Find where the given text appears and provide that cell's center as (x, y) coordinate. 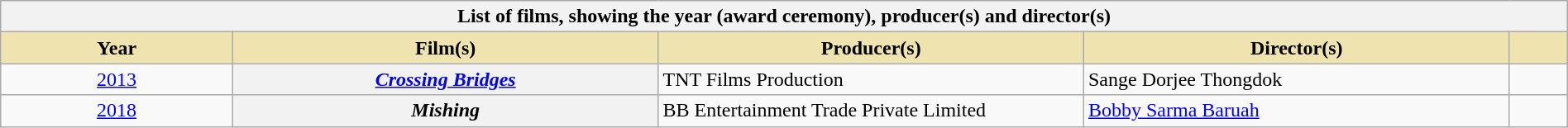
Bobby Sarma Baruah (1297, 111)
Mishing (445, 111)
2013 (117, 79)
TNT Films Production (872, 79)
List of films, showing the year (award ceremony), producer(s) and director(s) (784, 17)
2018 (117, 111)
Producer(s) (872, 48)
Film(s) (445, 48)
Crossing Bridges (445, 79)
Sange Dorjee Thongdok (1297, 79)
BB Entertainment Trade Private Limited (872, 111)
Year (117, 48)
Director(s) (1297, 48)
